Pinpoint the cell where the given text exists, returning its [x, y] midpoint coordinate. 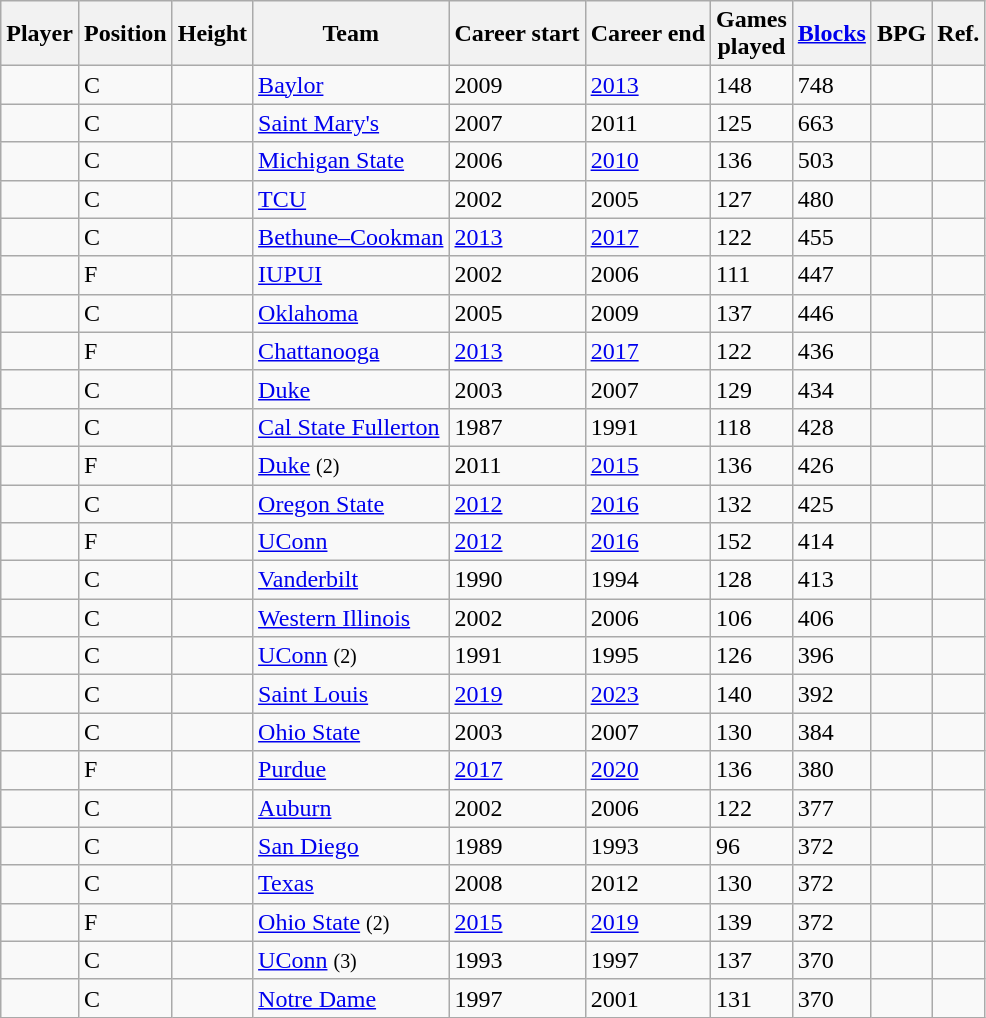
Career end [648, 34]
384 [832, 732]
Notre Dame [351, 998]
Duke [351, 389]
152 [752, 542]
Team [351, 34]
Position [125, 34]
748 [832, 85]
Ohio State [351, 732]
Saint Louis [351, 694]
Career start [517, 34]
Texas [351, 884]
436 [832, 351]
2001 [648, 998]
126 [752, 656]
132 [752, 503]
Height [212, 34]
428 [832, 427]
1994 [648, 580]
IUPUI [351, 275]
2020 [648, 770]
128 [752, 580]
1990 [517, 580]
Saint Mary's [351, 123]
1995 [648, 656]
140 [752, 694]
131 [752, 998]
UConn (3) [351, 960]
1987 [517, 427]
Michigan State [351, 161]
413 [832, 580]
2023 [648, 694]
Ohio State (2) [351, 922]
UConn (2) [351, 656]
Oregon State [351, 503]
San Diego [351, 846]
Player [40, 34]
Bethune–Cookman [351, 237]
392 [832, 694]
Oklahoma [351, 313]
380 [832, 770]
UConn [351, 542]
396 [832, 656]
Baylor [351, 85]
406 [832, 618]
446 [832, 313]
127 [752, 199]
2010 [648, 161]
425 [832, 503]
148 [752, 85]
2008 [517, 884]
480 [832, 199]
Chattanooga [351, 351]
1989 [517, 846]
111 [752, 275]
106 [752, 618]
503 [832, 161]
434 [832, 389]
663 [832, 123]
TCU [351, 199]
Blocks [832, 34]
Cal State Fullerton [351, 427]
377 [832, 808]
414 [832, 542]
Duke (2) [351, 465]
Gamesplayed [752, 34]
129 [752, 389]
426 [832, 465]
125 [752, 123]
Purdue [351, 770]
96 [752, 846]
Auburn [351, 808]
139 [752, 922]
Vanderbilt [351, 580]
447 [832, 275]
118 [752, 427]
Ref. [958, 34]
455 [832, 237]
BPG [901, 34]
Western Illinois [351, 618]
